Return the [x, y] coordinate for the center point of the cell that contains the specified text.  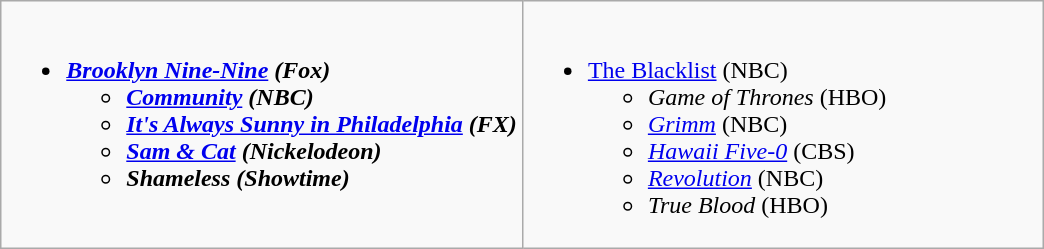
The Blacklist (NBC)Game of Thrones (HBO)Grimm (NBC)Hawaii Five-0 (CBS)Revolution (NBC)True Blood (HBO) [783, 125]
Brooklyn Nine-Nine (Fox)Community (NBC)It's Always Sunny in Philadelphia (FX)Sam & Cat (Nickelodeon)Shameless (Showtime) [262, 125]
